Scan for the cell matching the given text and deliver its [X, Y] coordinate at center. 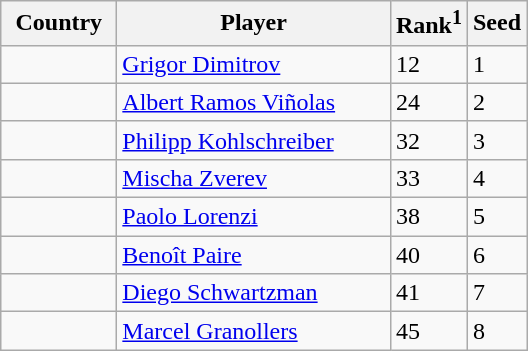
1 [496, 64]
Albert Ramos Viñolas [254, 102]
Seed [496, 24]
Philipp Kohlschreiber [254, 140]
Diego Schwartzman [254, 293]
6 [496, 255]
40 [428, 255]
45 [428, 331]
Benoît Paire [254, 255]
Paolo Lorenzi [254, 217]
12 [428, 64]
Mischa Zverev [254, 178]
38 [428, 217]
3 [496, 140]
Grigor Dimitrov [254, 64]
Player [254, 24]
4 [496, 178]
Marcel Granollers [254, 331]
8 [496, 331]
24 [428, 102]
5 [496, 217]
33 [428, 178]
32 [428, 140]
41 [428, 293]
7 [496, 293]
2 [496, 102]
Country [59, 24]
Rank1 [428, 24]
